Scan for the cell matching the given text and deliver its (x, y) coordinate at center. 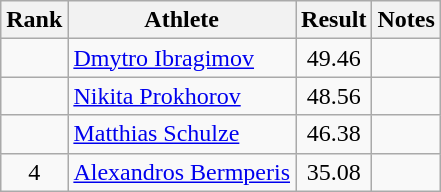
Dmytro Ibragimov (182, 58)
Matthias Schulze (182, 134)
48.56 (334, 96)
Alexandros Bermperis (182, 172)
Nikita Prokhorov (182, 96)
49.46 (334, 58)
Rank (34, 20)
Athlete (182, 20)
35.08 (334, 172)
Result (334, 20)
46.38 (334, 134)
Notes (406, 20)
4 (34, 172)
